Search for the cell housing the specified text and yield its (x, y) center coordinate. 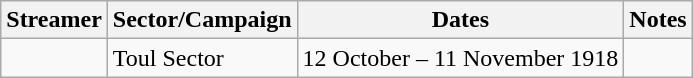
Toul Sector (202, 58)
Streamer (54, 20)
Notes (658, 20)
Sector/Campaign (202, 20)
Dates (460, 20)
12 October – 11 November 1918 (460, 58)
